From the cell containing the given text, extract its center point as [X, Y] coordinate. 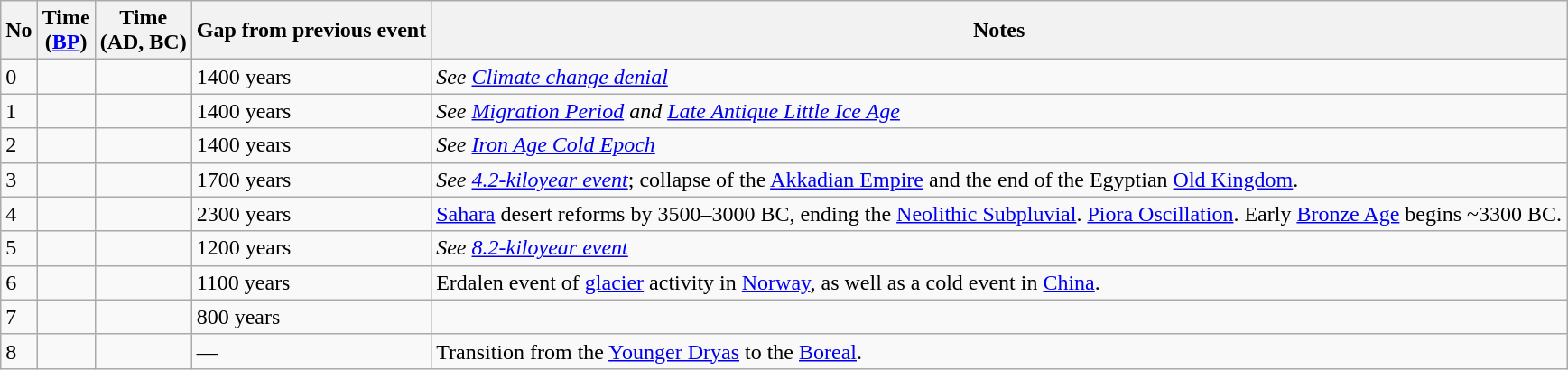
Notes [999, 31]
Transition from the Younger Dryas to the Boreal. [999, 351]
See 4.2-kiloyear event; collapse of the Akkadian Empire and the end of the Egyptian Old Kingdom. [999, 180]
Gap from previous event [311, 31]
— [311, 351]
1 [19, 111]
No [19, 31]
2300 years [311, 214]
2 [19, 145]
See Climate change denial [999, 77]
0 [19, 77]
800 years [311, 317]
3 [19, 180]
7 [19, 317]
1200 years [311, 248]
1100 years [311, 282]
See Iron Age Cold Epoch [999, 145]
6 [19, 282]
Sahara desert reforms by 3500–3000 BC, ending the Neolithic Subpluvial. Piora Oscillation. Early Bronze Age begins ~3300 BC. [999, 214]
Erdalen event of glacier activity in Norway, as well as a cold event in China. [999, 282]
Time (BP) [66, 31]
4 [19, 214]
8 [19, 351]
See Migration Period and Late Antique Little Ice Age [999, 111]
1700 years [311, 180]
5 [19, 248]
Time (AD, BC) [143, 31]
See 8.2-kiloyear event [999, 248]
